For the text-containing cell, return its midpoint in (x, y) coordinate format. 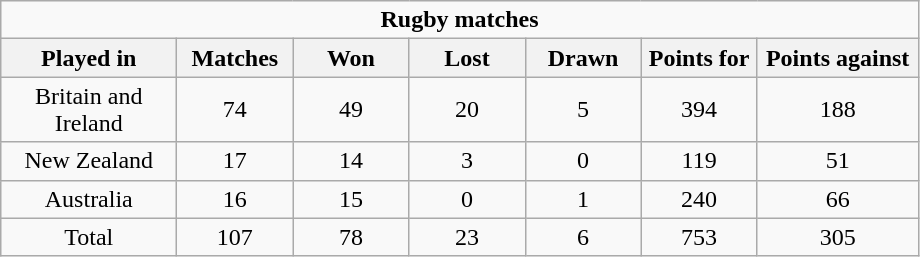
20 (467, 110)
Matches (235, 58)
New Zealand (89, 161)
Points against (838, 58)
Australia (89, 199)
394 (699, 110)
240 (699, 199)
Rugby matches (460, 20)
16 (235, 199)
6 (583, 237)
17 (235, 161)
119 (699, 161)
Drawn (583, 58)
74 (235, 110)
66 (838, 199)
49 (351, 110)
Won (351, 58)
1 (583, 199)
51 (838, 161)
305 (838, 237)
Britain and Ireland (89, 110)
23 (467, 237)
Total (89, 237)
14 (351, 161)
5 (583, 110)
Points for (699, 58)
78 (351, 237)
3 (467, 161)
Lost (467, 58)
188 (838, 110)
Played in (89, 58)
15 (351, 199)
753 (699, 237)
107 (235, 237)
